Detect which cell encompasses the target text, then output its (x, y) center coordinate. 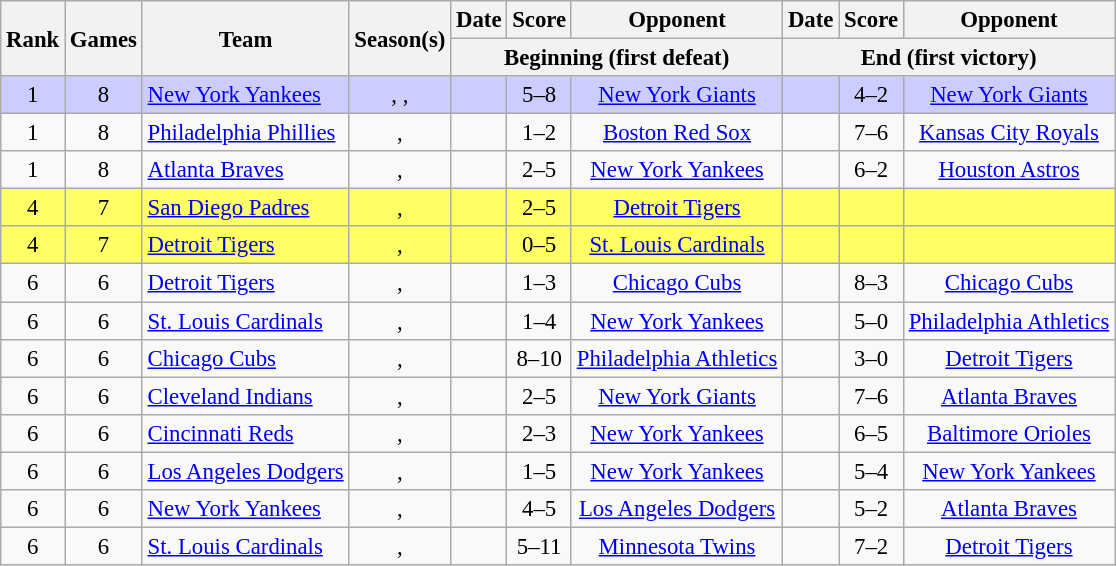
Rank (33, 38)
San Diego Padres (246, 208)
5–8 (540, 95)
Minnesota Twins (676, 546)
End (first victory) (949, 58)
1–4 (540, 321)
Games (104, 38)
2–3 (540, 433)
1–3 (540, 283)
Philadelphia Phillies (246, 133)
4–5 (540, 509)
Baltimore Orioles (1008, 433)
Boston Red Sox (676, 133)
, , (400, 95)
Cleveland Indians (246, 396)
4–2 (872, 95)
6–5 (872, 433)
5–4 (872, 471)
Houston Astros (1008, 170)
Kansas City Royals (1008, 133)
8–10 (540, 358)
1–5 (540, 471)
Beginning (first defeat) (617, 58)
6–2 (872, 170)
7–2 (872, 546)
5–2 (872, 509)
0–5 (540, 245)
5–0 (872, 321)
3–0 (872, 358)
1–2 (540, 133)
8–3 (872, 283)
Cincinnati Reds (246, 433)
Season(s) (400, 38)
Team (246, 38)
5–11 (540, 546)
